Search for the cell housing the specified text and yield its (x, y) center coordinate. 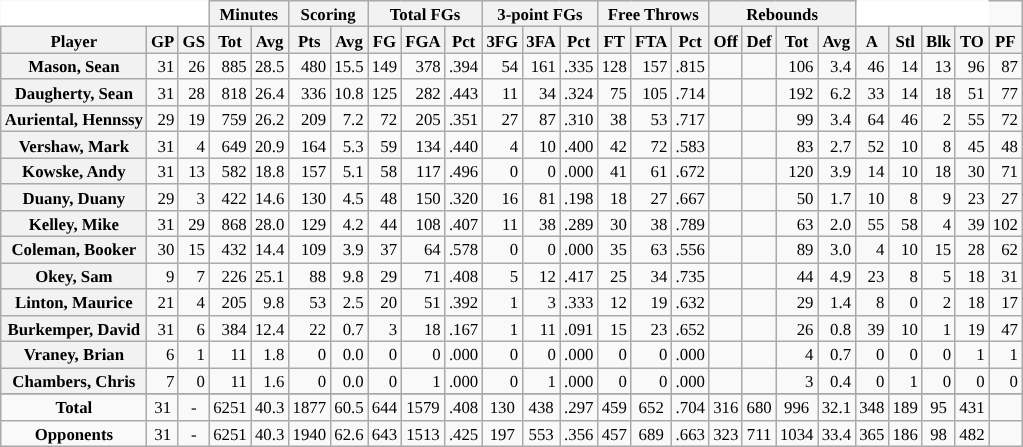
1579 (423, 407)
Kelley, Mike (74, 224)
.351 (464, 119)
FT (614, 40)
Rebounds (782, 14)
3.0 (837, 250)
83 (797, 145)
.583 (690, 145)
192 (797, 93)
1940 (309, 433)
Auriental, Hennssy (74, 119)
Mason, Sean (74, 66)
680 (758, 407)
81 (541, 197)
35 (614, 250)
6.2 (837, 93)
5.1 (349, 171)
109 (309, 250)
Linton, Maurice (74, 302)
336 (309, 93)
50 (797, 197)
98 (938, 433)
1.6 (270, 381)
28.5 (270, 66)
22 (309, 328)
52 (872, 145)
Vershaw, Mark (74, 145)
106 (797, 66)
134 (423, 145)
16 (502, 197)
186 (904, 433)
.443 (464, 93)
20.9 (270, 145)
60.5 (349, 407)
.320 (464, 197)
117 (423, 171)
120 (797, 171)
.400 (579, 145)
61 (652, 171)
.496 (464, 171)
652 (652, 407)
2.7 (837, 145)
GS (194, 40)
45 (972, 145)
Kowske, Andy (74, 171)
.717 (690, 119)
88 (309, 276)
.815 (690, 66)
Coleman, Booker (74, 250)
711 (758, 433)
582 (230, 171)
125 (384, 93)
Player (74, 40)
996 (797, 407)
15.5 (349, 66)
26.2 (270, 119)
422 (230, 197)
316 (726, 407)
2.5 (349, 302)
33 (872, 93)
21 (163, 302)
.392 (464, 302)
12.4 (270, 328)
.425 (464, 433)
.198 (579, 197)
25 (614, 276)
5.3 (349, 145)
189 (904, 407)
.167 (464, 328)
348 (872, 407)
Scoring (328, 14)
54 (502, 66)
Okey, Sam (74, 276)
18.8 (270, 171)
.310 (579, 119)
.333 (579, 302)
644 (384, 407)
438 (541, 407)
.556 (690, 250)
.289 (579, 224)
1877 (309, 407)
105 (652, 93)
759 (230, 119)
1034 (797, 433)
.704 (690, 407)
Opponents (74, 433)
42 (614, 145)
62.6 (349, 433)
95 (938, 407)
150 (423, 197)
28.0 (270, 224)
282 (423, 93)
128 (614, 66)
Stl (904, 40)
PF (1006, 40)
47 (1006, 328)
GP (163, 40)
4.2 (349, 224)
161 (541, 66)
1.8 (270, 355)
32.1 (837, 407)
.394 (464, 66)
197 (502, 433)
3-point FGs (540, 14)
37 (384, 250)
33.4 (837, 433)
164 (309, 145)
Minutes (248, 14)
.714 (690, 93)
.652 (690, 328)
14.4 (270, 250)
Daugherty, Sean (74, 93)
480 (309, 66)
0.4 (837, 381)
Total (74, 407)
75 (614, 93)
96 (972, 66)
384 (230, 328)
868 (230, 224)
.297 (579, 407)
Off (726, 40)
1.4 (837, 302)
.440 (464, 145)
Duany, Duany (74, 197)
17 (1006, 302)
Pts (309, 40)
553 (541, 433)
108 (423, 224)
885 (230, 66)
1513 (423, 433)
689 (652, 433)
59 (384, 145)
Blk (938, 40)
4.5 (349, 197)
26.4 (270, 93)
25.1 (270, 276)
209 (309, 119)
FGA (423, 40)
.578 (464, 250)
226 (230, 276)
482 (972, 433)
10.8 (349, 93)
.789 (690, 224)
14.6 (270, 197)
A (872, 40)
7.2 (349, 119)
Def (758, 40)
.632 (690, 302)
3FA (541, 40)
432 (230, 250)
4.9 (837, 276)
.335 (579, 66)
Vraney, Brian (74, 355)
0.8 (837, 328)
365 (872, 433)
3FG (502, 40)
149 (384, 66)
77 (1006, 93)
FTA (652, 40)
2.0 (837, 224)
643 (384, 433)
.407 (464, 224)
649 (230, 145)
.672 (690, 171)
TO (972, 40)
.735 (690, 276)
62 (1006, 250)
129 (309, 224)
89 (797, 250)
.663 (690, 433)
323 (726, 433)
Total FGs (426, 14)
FG (384, 40)
99 (797, 119)
41 (614, 171)
818 (230, 93)
Free Throws (654, 14)
.324 (579, 93)
.417 (579, 276)
457 (614, 433)
.667 (690, 197)
Burkemper, David (74, 328)
378 (423, 66)
20 (384, 302)
Chambers, Chris (74, 381)
.356 (579, 433)
.091 (579, 328)
1.7 (837, 197)
431 (972, 407)
102 (1006, 224)
459 (614, 407)
